Scan for the cell matching the given text and deliver its (X, Y) coordinate at center. 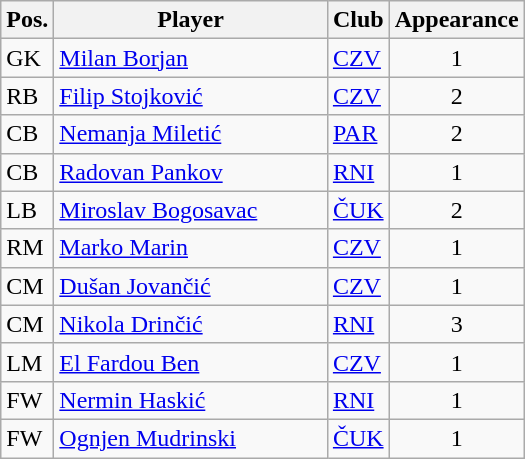
Nikola Drinčić (191, 324)
3 (456, 324)
LM (28, 362)
Milan Borjan (191, 58)
Club (358, 20)
Nemanja Miletić (191, 134)
PAR (358, 134)
GK (28, 58)
Pos. (28, 20)
Appearance (456, 20)
Player (191, 20)
RB (28, 96)
Dušan Jovančić (191, 286)
Miroslav Bogosavac (191, 210)
LB (28, 210)
RM (28, 248)
Ognjen Mudrinski (191, 438)
El Fardou Ben (191, 362)
Filip Stojković (191, 96)
Radovan Pankov (191, 172)
Marko Marin (191, 248)
Nermin Haskić (191, 400)
